Search for the cell housing the specified text and yield its (X, Y) center coordinate. 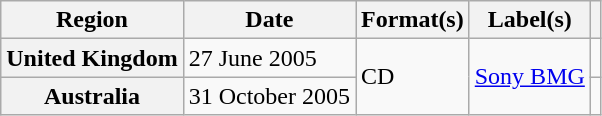
Australia (92, 96)
CD (413, 77)
Format(s) (413, 20)
Label(s) (530, 20)
Region (92, 20)
27 June 2005 (269, 58)
31 October 2005 (269, 96)
Sony BMG (530, 77)
Date (269, 20)
United Kingdom (92, 58)
